Return the [x, y] coordinate for the center point of the cell that contains the specified text.  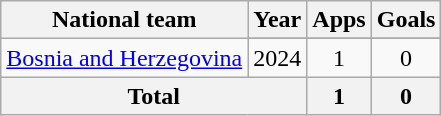
National team [124, 20]
Goals [406, 20]
2024 [278, 58]
Bosnia and Herzegovina [124, 58]
Year [278, 20]
Apps [339, 20]
Total [154, 96]
